Capture the cell that displays the provided text and extract its [x, y] central coordinate. 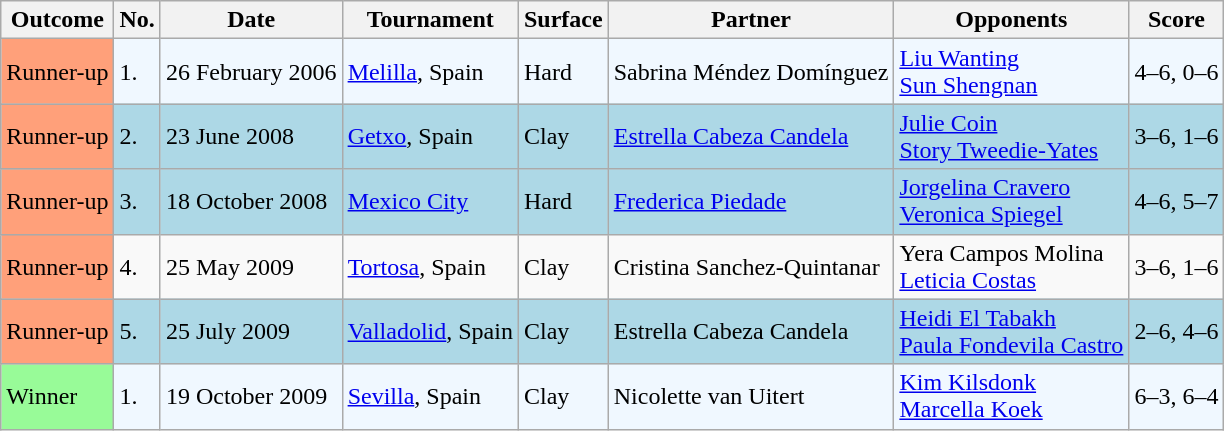
18 October 2008 [251, 202]
Sabrina Méndez Domínguez [751, 72]
4. [137, 266]
Opponents [1012, 20]
2. [137, 136]
2–6, 4–6 [1176, 332]
Date [251, 20]
5. [137, 332]
Cristina Sanchez-Quintanar [751, 266]
25 July 2009 [251, 332]
Heidi El Tabakh Paula Fondevila Castro [1012, 332]
Getxo, Spain [430, 136]
Liu Wanting Sun Shengnan [1012, 72]
Tortosa, Spain [430, 266]
4–6, 0–6 [1176, 72]
3. [137, 202]
23 June 2008 [251, 136]
Melilla, Spain [430, 72]
Valladolid, Spain [430, 332]
Winner [58, 396]
6–3, 6–4 [1176, 396]
Surface [563, 20]
19 October 2009 [251, 396]
No. [137, 20]
Yera Campos Molina Leticia Costas [1012, 266]
Sevilla, Spain [430, 396]
Julie Coin Story Tweedie-Yates [1012, 136]
Nicolette van Uitert [751, 396]
Outcome [58, 20]
26 February 2006 [251, 72]
Partner [751, 20]
Score [1176, 20]
Frederica Piedade [751, 202]
Kim Kilsdonk Marcella Koek [1012, 396]
4–6, 5–7 [1176, 202]
25 May 2009 [251, 266]
Jorgelina Cravero Veronica Spiegel [1012, 202]
Mexico City [430, 202]
Tournament [430, 20]
